Identify which cell holds the provided text, then report its (x, y) central coordinate. 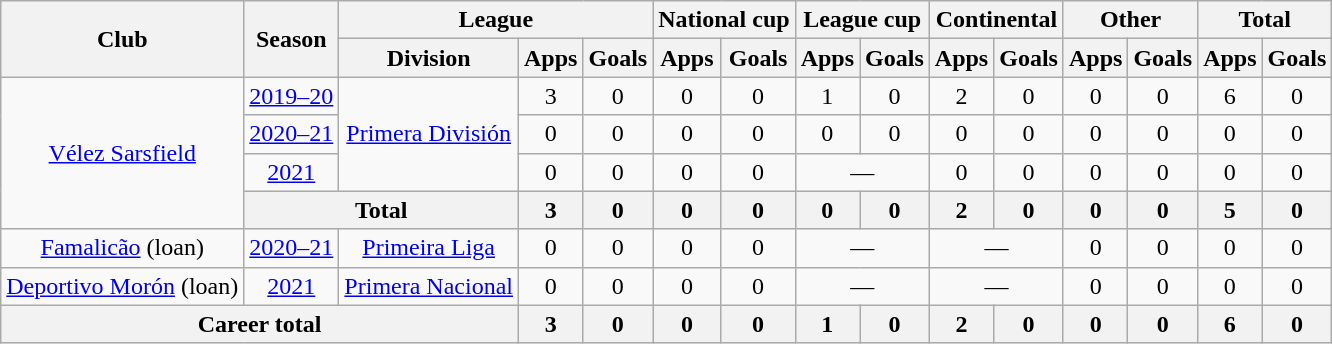
5 (1230, 210)
Famalicão (loan) (122, 248)
2019–20 (292, 96)
Primera Nacional (429, 286)
National cup (724, 20)
Primera División (429, 134)
Deportivo Morón (loan) (122, 286)
Continental (996, 20)
Season (292, 39)
Career total (260, 324)
Other (1130, 20)
Vélez Sarsfield (122, 153)
Primeira Liga (429, 248)
Club (122, 39)
League cup (862, 20)
League (496, 20)
Division (429, 58)
